Locate the cell with the specified text and output its [x, y] center coordinate. 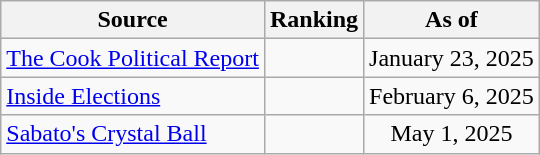
February 6, 2025 [452, 96]
The Cook Political Report [133, 58]
Source [133, 20]
May 1, 2025 [452, 134]
January 23, 2025 [452, 58]
Sabato's Crystal Ball [133, 134]
As of [452, 20]
Inside Elections [133, 96]
Ranking [314, 20]
